Detect which cell encompasses the target text, then output its [X, Y] center coordinate. 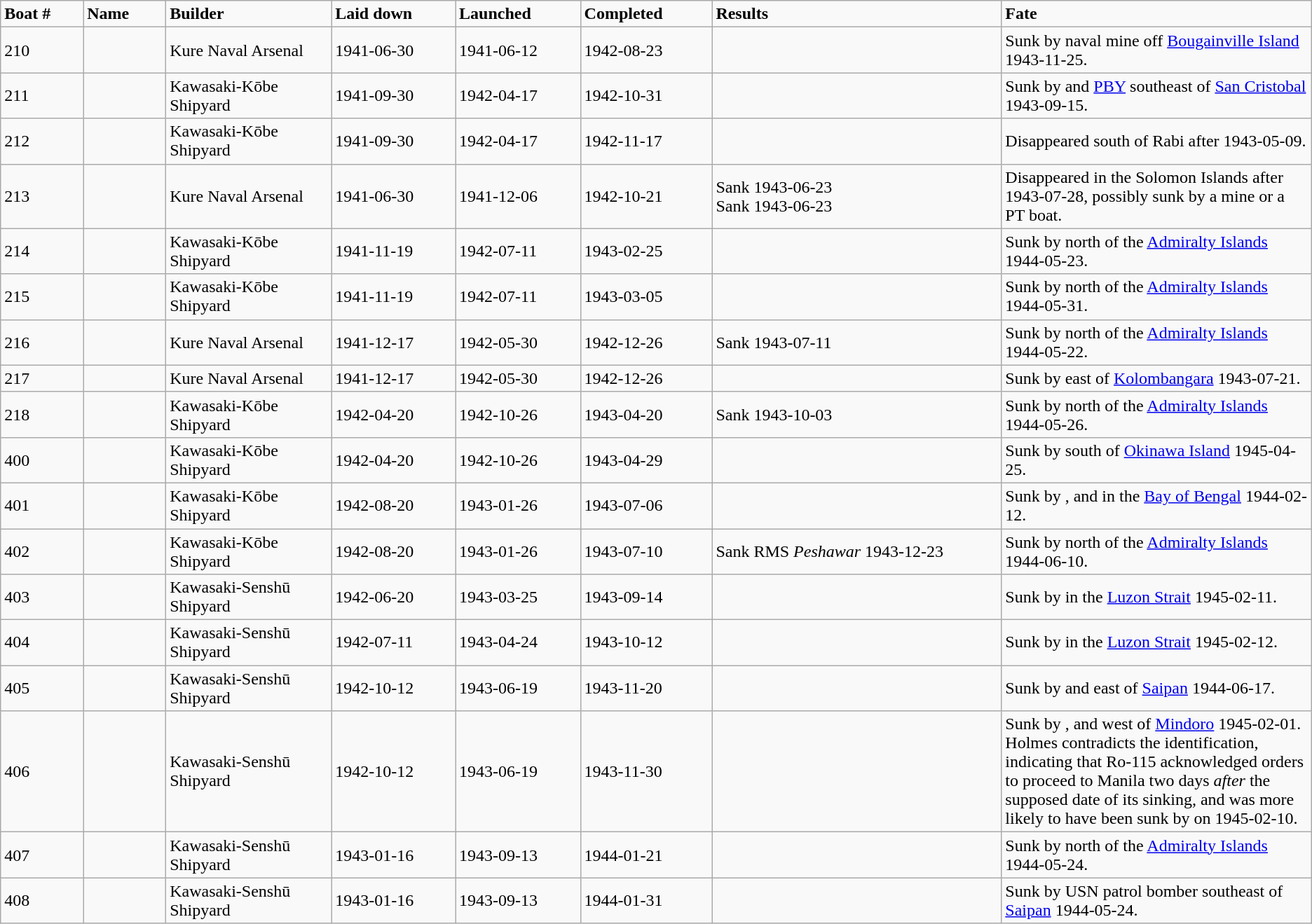
Sank 1943-06-23Sank 1943-06-23 [856, 196]
1943-09-14 [646, 597]
1943-03-05 [646, 297]
Sunk by north of the Admiralty Islands 1944-05-23. [1156, 251]
403 [42, 597]
210 [42, 50]
Sunk by in the Luzon Strait 1945-02-12. [1156, 643]
1943-02-25 [646, 251]
Sunk by north of the Admiralty Islands 1944-05-22. [1156, 342]
Disappeared south of Rabi after 1943-05-09. [1156, 142]
1944-01-31 [646, 901]
1943-07-10 [646, 551]
Sank RMS Peshawar 1943-12-23 [856, 551]
217 [42, 378]
Sunk by north of the Admiralty Islands 1944-06-10. [1156, 551]
Builder [249, 14]
1943-10-12 [646, 643]
Completed [646, 14]
Sunk by USN patrol bomber southeast of Saipan 1944-05-24. [1156, 901]
Laid down [394, 14]
218 [42, 415]
401 [42, 506]
1943-03-25 [518, 597]
1942-06-20 [394, 597]
Boat # [42, 14]
1944-01-21 [646, 855]
Sunk by north of the Admiralty Islands 1944-05-24. [1156, 855]
Name [125, 14]
215 [42, 297]
1943-11-20 [646, 688]
Results [856, 14]
1942-10-31 [646, 95]
Sank 1943-07-11 [856, 342]
408 [42, 901]
1943-04-24 [518, 643]
1943-11-30 [646, 772]
1943-04-29 [646, 460]
214 [42, 251]
Sunk by , and in the Bay of Bengal 1944-02-12. [1156, 506]
402 [42, 551]
1941-06-12 [518, 50]
Fate [1156, 14]
216 [42, 342]
Sank 1943-10-03 [856, 415]
405 [42, 688]
Sunk by and PBY southeast of San Cristobal 1943-09-15. [1156, 95]
Sunk by east of Kolombangara 1943-07-21. [1156, 378]
Launched [518, 14]
1942-11-17 [646, 142]
Disappeared in the Solomon Islands after 1943-07-28, possibly sunk by a mine or a PT boat. [1156, 196]
407 [42, 855]
406 [42, 772]
1942-10-21 [646, 196]
1942-08-23 [646, 50]
1943-04-20 [646, 415]
Sunk by north of the Admiralty Islands 1944-05-26. [1156, 415]
Sunk by north of the Admiralty Islands 1944-05-31. [1156, 297]
Sunk by in the Luzon Strait 1945-02-11. [1156, 597]
213 [42, 196]
211 [42, 95]
Sunk by naval mine off Bougainville Island 1943-11-25. [1156, 50]
212 [42, 142]
Sunk by and east of Saipan 1944-06-17. [1156, 688]
404 [42, 643]
400 [42, 460]
1943-07-06 [646, 506]
1941-12-06 [518, 196]
Sunk by south of Okinawa Island 1945-04-25. [1156, 460]
